Provide the (X, Y) coordinate of the cell's center where the given text is located.  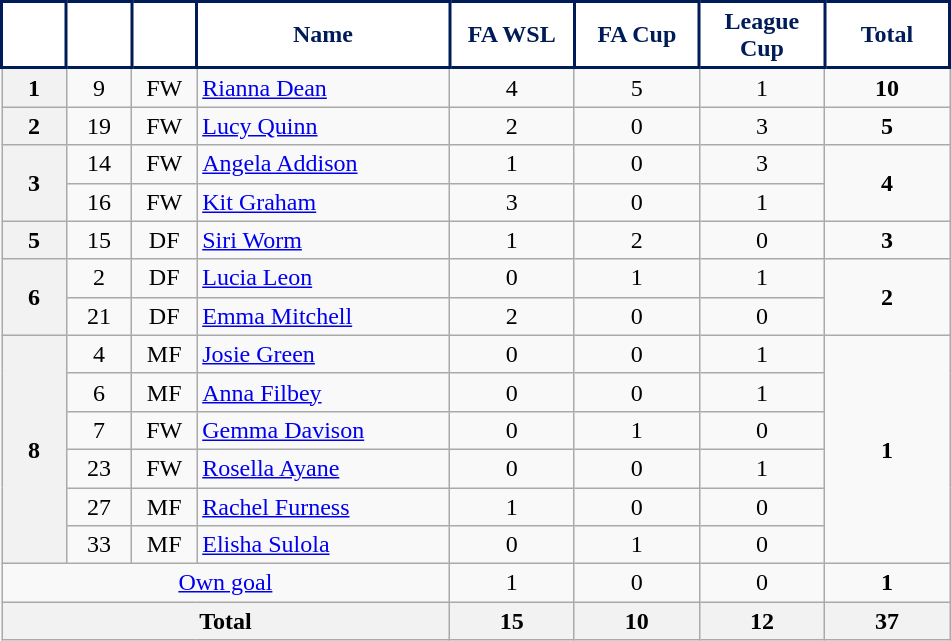
Rachel Furness (324, 507)
33 (100, 545)
Angela Addison (324, 164)
16 (100, 202)
Name (324, 36)
FA WSL (512, 36)
Emma Mitchell (324, 316)
7 (100, 430)
Siri Worm (324, 240)
37 (886, 621)
FA Cup (636, 36)
19 (100, 126)
9 (100, 88)
League Cup (762, 36)
Rianna Dean (324, 88)
Elisha Sulola (324, 545)
21 (100, 316)
27 (100, 507)
23 (100, 468)
Gemma Davison (324, 430)
8 (34, 449)
12 (762, 621)
Anna Filbey (324, 392)
14 (100, 164)
Lucy Quinn (324, 126)
Josie Green (324, 354)
Lucia Leon (324, 278)
Kit Graham (324, 202)
Rosella Ayane (324, 468)
Own goal (226, 583)
